Detect which cell encompasses the target text, then output its (X, Y) center coordinate. 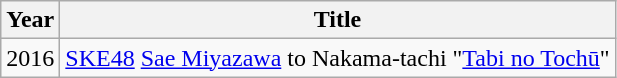
SKE48 Sae Miyazawa to Nakama-tachi "Tabi no Tochū" (338, 58)
Title (338, 20)
Year (30, 20)
2016 (30, 58)
